Detect which cell encompasses the target text, then output its (X, Y) center coordinate. 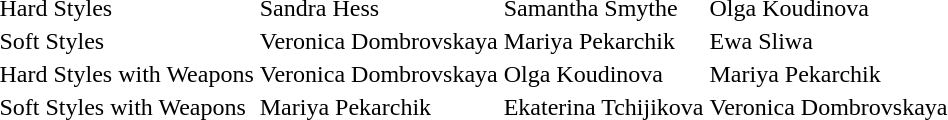
Olga Koudinova (604, 74)
Mariya Pekarchik (604, 41)
